Search for the cell housing the specified text and yield its (X, Y) center coordinate. 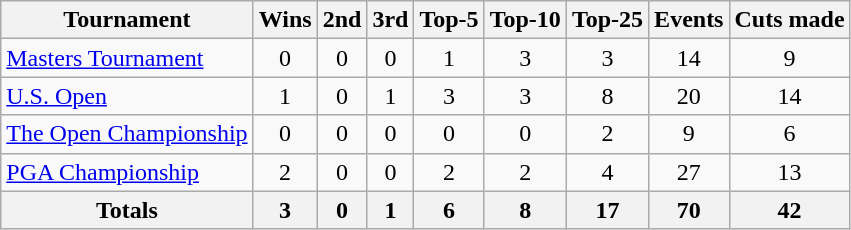
Masters Tournament (127, 58)
Wins (285, 20)
13 (790, 172)
U.S. Open (127, 96)
20 (689, 96)
Top-5 (449, 20)
Events (689, 20)
Top-10 (525, 20)
27 (689, 172)
Totals (127, 210)
17 (607, 210)
PGA Championship (127, 172)
2nd (342, 20)
The Open Championship (127, 134)
70 (689, 210)
Top-25 (607, 20)
Tournament (127, 20)
Cuts made (790, 20)
4 (607, 172)
3rd (390, 20)
42 (790, 210)
